Determine the (x, y) coordinate at the center of the cell enclosing the given text.  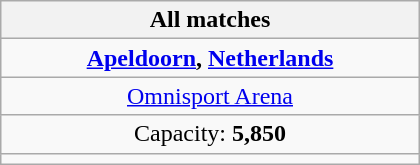
Apeldoorn, Netherlands (210, 58)
All matches (210, 20)
Omnisport Arena (210, 96)
Capacity: 5,850 (210, 134)
